Return the (X, Y) coordinate for the center point of the cell that contains the specified text.  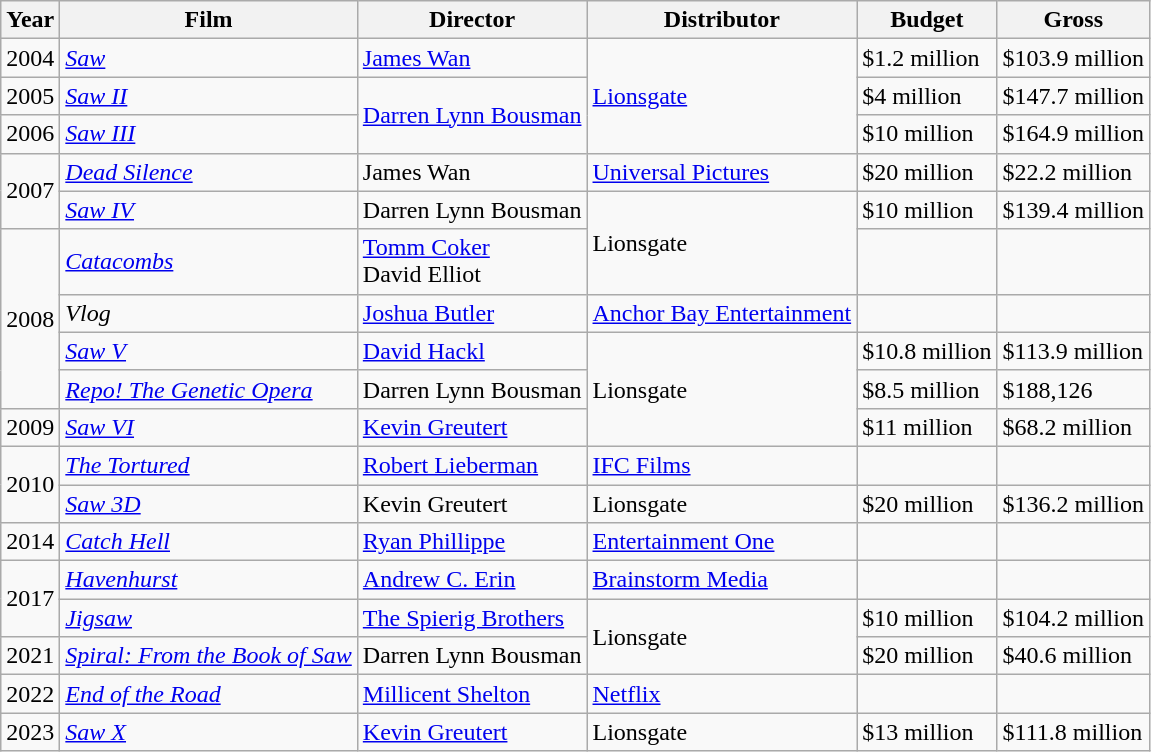
Repo! The Genetic Opera (208, 389)
2006 (30, 134)
$1.2 million (927, 58)
Saw IV (208, 210)
$13 million (927, 732)
Universal Pictures (722, 172)
Robert Lieberman (472, 465)
Dead Silence (208, 172)
Andrew C. Erin (472, 580)
$10.8 million (927, 351)
The Tortured (208, 465)
Saw II (208, 96)
Spiral: From the Book of Saw (208, 656)
Jigsaw (208, 618)
$111.8 million (1073, 732)
Entertainment One (722, 542)
$103.9 million (1073, 58)
Millicent Shelton (472, 694)
David Hackl (472, 351)
Catch Hell (208, 542)
$4 million (927, 96)
2017 (30, 599)
$11 million (927, 427)
End of the Road (208, 694)
IFC Films (722, 465)
$8.5 million (927, 389)
Film (208, 20)
Tomm CokerDavid Elliot (472, 262)
2021 (30, 656)
Ryan Phillippe (472, 542)
2005 (30, 96)
2023 (30, 732)
The Spierig Brothers (472, 618)
Gross (1073, 20)
2010 (30, 484)
$22.2 million (1073, 172)
Joshua Butler (472, 313)
2007 (30, 191)
2022 (30, 694)
2009 (30, 427)
Director (472, 20)
Saw VI (208, 427)
$40.6 million (1073, 656)
Saw (208, 58)
$139.4 million (1073, 210)
$188,126 (1073, 389)
Havenhurst (208, 580)
Vlog (208, 313)
2004 (30, 58)
Saw X (208, 732)
Catacombs (208, 262)
$104.2 million (1073, 618)
2008 (30, 318)
$113.9 million (1073, 351)
Saw III (208, 134)
Saw 3D (208, 503)
Netflix (722, 694)
Year (30, 20)
$164.9 million (1073, 134)
$68.2 million (1073, 427)
$147.7 million (1073, 96)
Distributor (722, 20)
2014 (30, 542)
Anchor Bay Entertainment (722, 313)
$136.2 million (1073, 503)
Brainstorm Media (722, 580)
Saw V (208, 351)
Budget (927, 20)
